From the cell containing the given text, extract its center point as [X, Y] coordinate. 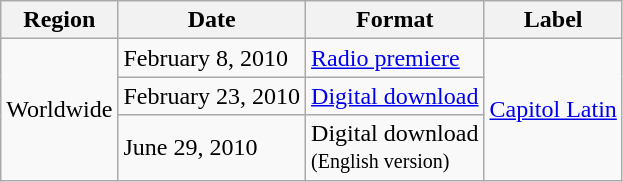
Region [60, 20]
Format [395, 20]
Worldwide [60, 110]
Radio premiere [395, 58]
Digital download [395, 96]
February 23, 2010 [212, 96]
Capitol Latin [553, 110]
Date [212, 20]
Label [553, 20]
February 8, 2010 [212, 58]
Digital download(English version) [395, 148]
June 29, 2010 [212, 148]
